Return the (x, y) coordinate for the center point of the cell that contains the specified text.  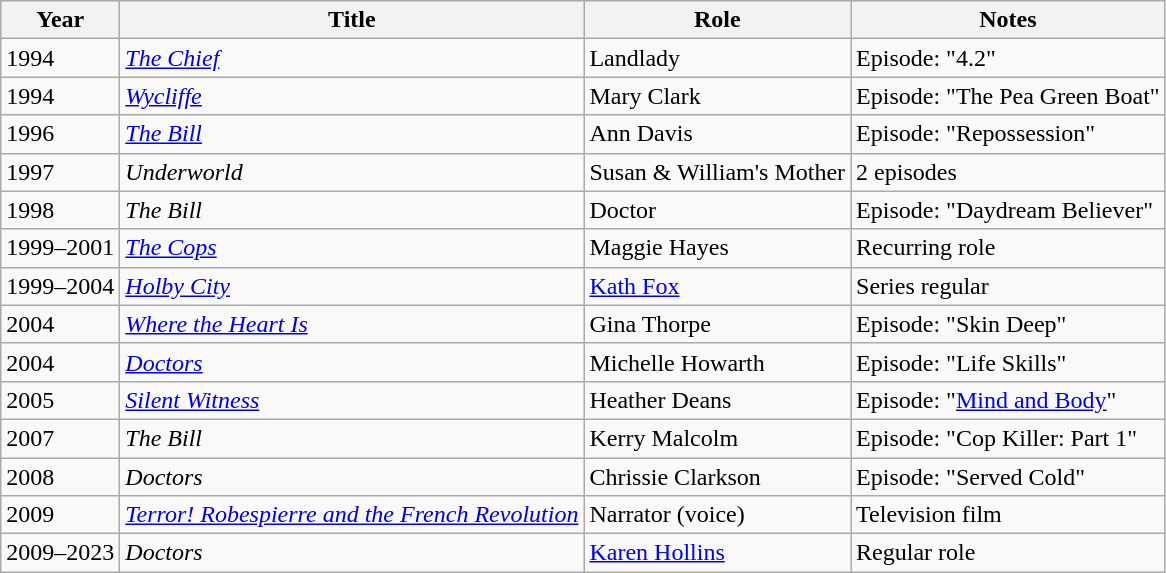
2007 (60, 438)
1997 (60, 172)
Year (60, 20)
Episode: "Skin Deep" (1008, 324)
Episode: "Repossession" (1008, 134)
2008 (60, 477)
Narrator (voice) (718, 515)
1996 (60, 134)
Gina Thorpe (718, 324)
Maggie Hayes (718, 248)
Notes (1008, 20)
Where the Heart Is (352, 324)
Susan & William's Mother (718, 172)
Episode: "Mind and Body" (1008, 400)
Episode: "The Pea Green Boat" (1008, 96)
Karen Hollins (718, 553)
Recurring role (1008, 248)
Episode: "Daydream Believer" (1008, 210)
Episode: "Cop Killer: Part 1" (1008, 438)
Episode: "4.2" (1008, 58)
Kerry Malcolm (718, 438)
2009–2023 (60, 553)
Ann Davis (718, 134)
Episode: "Life Skills" (1008, 362)
Terror! Robespierre and the French Revolution (352, 515)
Title (352, 20)
Heather Deans (718, 400)
Silent Witness (352, 400)
1999–2001 (60, 248)
Television film (1008, 515)
The Chief (352, 58)
Wycliffe (352, 96)
2009 (60, 515)
Episode: "Served Cold" (1008, 477)
1999–2004 (60, 286)
The Cops (352, 248)
Doctor (718, 210)
Underworld (352, 172)
Holby City (352, 286)
Kath Fox (718, 286)
Chrissie Clarkson (718, 477)
Michelle Howarth (718, 362)
Regular role (1008, 553)
Series regular (1008, 286)
2 episodes (1008, 172)
Landlady (718, 58)
1998 (60, 210)
2005 (60, 400)
Role (718, 20)
Mary Clark (718, 96)
